Output the [X, Y] coordinate of the center of the cell containing the given text.  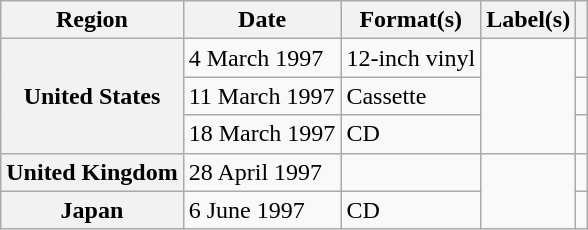
11 March 1997 [262, 96]
Japan [92, 210]
Label(s) [528, 20]
Cassette [411, 96]
Region [92, 20]
18 March 1997 [262, 134]
12-inch vinyl [411, 58]
6 June 1997 [262, 210]
28 April 1997 [262, 172]
Format(s) [411, 20]
Date [262, 20]
4 March 1997 [262, 58]
United Kingdom [92, 172]
United States [92, 96]
